Provide the (x, y) coordinate of the cell's center where the given text is located.  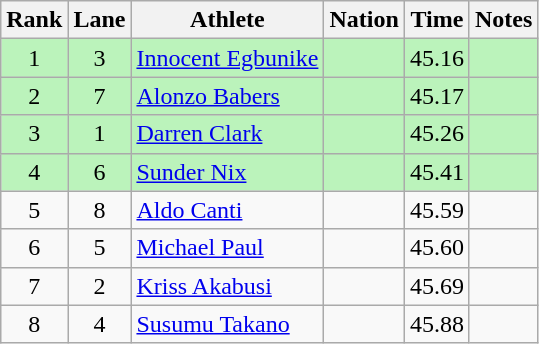
45.59 (436, 210)
Time (436, 20)
Lane (100, 20)
45.88 (436, 324)
Innocent Egbunike (228, 58)
45.26 (436, 134)
Sunder Nix (228, 172)
Susumu Takano (228, 324)
Nation (364, 20)
45.17 (436, 96)
45.41 (436, 172)
Notes (503, 20)
Athlete (228, 20)
45.16 (436, 58)
Rank (34, 20)
Alonzo Babers (228, 96)
Michael Paul (228, 248)
Darren Clark (228, 134)
45.60 (436, 248)
Kriss Akabusi (228, 286)
Aldo Canti (228, 210)
45.69 (436, 286)
